Identify which cell holds the provided text, then report its [x, y] central coordinate. 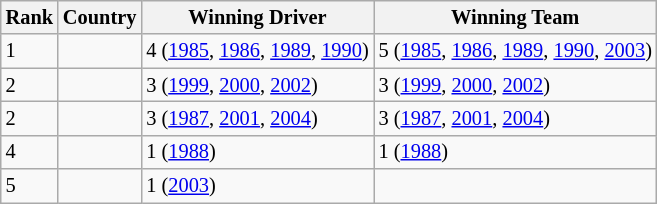
5 (1985, 1986, 1989, 1990, 2003) [516, 51]
Rank [30, 17]
4 [30, 152]
5 [30, 186]
4 (1985, 1986, 1989, 1990) [257, 51]
1 (2003) [257, 186]
Winning Team [516, 17]
1 [30, 51]
Winning Driver [257, 17]
Country [100, 17]
